Find where the given text appears and provide that cell's center as [x, y] coordinate. 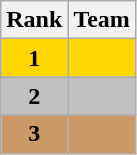
1 [34, 58]
Rank [34, 20]
3 [34, 134]
2 [34, 96]
Team [102, 20]
